Output the [X, Y] coordinate of the center of the cell containing the given text.  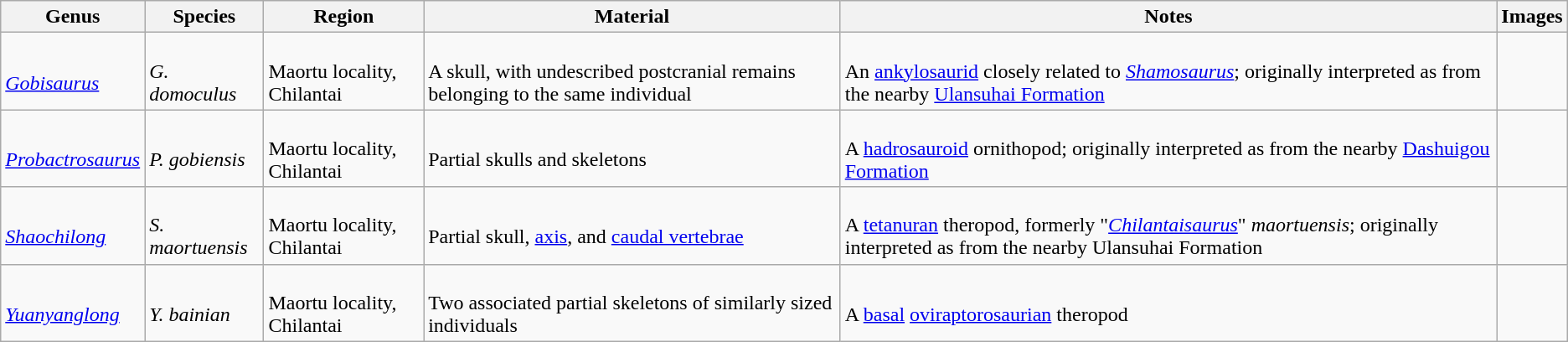
G. domoculus [204, 71]
P. gobiensis [204, 148]
Yuanyanglong [73, 303]
Partial skulls and skeletons [632, 148]
Y. bainian [204, 303]
A skull, with undescribed postcranial remains belonging to the same individual [632, 71]
Notes [1168, 17]
A tetanuran theropod, formerly "Chilantaisaurus" maortuensis; originally interpreted as from the nearby Ulansuhai Formation [1168, 225]
Shaochilong [73, 225]
Genus [73, 17]
A basal oviraptorosaurian theropod [1168, 303]
Species [204, 17]
A hadrosauroid ornithopod; originally interpreted as from the nearby Dashuigou Formation [1168, 148]
An ankylosaurid closely related to Shamosaurus; originally interpreted as from the nearby Ulansuhai Formation [1168, 71]
Probactrosaurus [73, 148]
Images [1532, 17]
S. maortuensis [204, 225]
Two associated partial skeletons of similarly sized individuals [632, 303]
Region [343, 17]
Gobisaurus [73, 71]
Partial skull, axis, and caudal vertebrae [632, 225]
Material [632, 17]
